Identify which cell holds the provided text, then report its [X, Y] central coordinate. 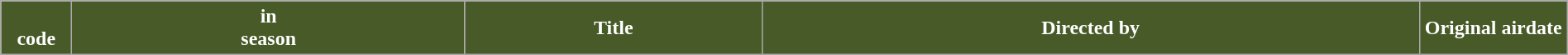
Original airdate [1494, 28]
Directed by [1090, 28]
inseason [269, 28]
code [36, 28]
Title [614, 28]
